Extract the [x, y] coordinate from the center of the cell holding the provided text.  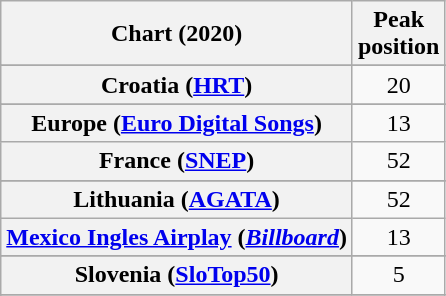
Chart (2020) [177, 34]
Peakposition [398, 34]
France (SNEP) [177, 161]
20 [398, 85]
Slovenia (SloTop50) [177, 275]
Mexico Ingles Airplay (Billboard) [177, 237]
Europe (Euro Digital Songs) [177, 123]
Lithuania (AGATA) [177, 199]
5 [398, 275]
Croatia (HRT) [177, 85]
